Pinpoint the cell where the given text exists, returning its [x, y] midpoint coordinate. 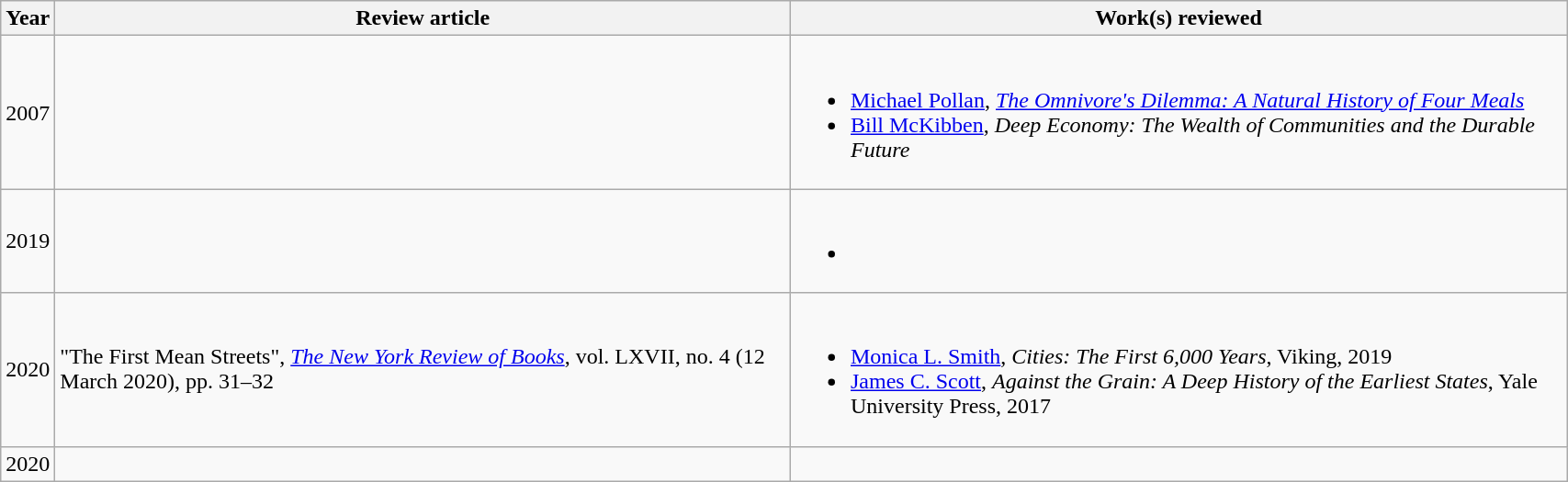
2007 [28, 112]
2019 [28, 241]
Michael Pollan, The Omnivore's Dilemma: A Natural History of Four MealsBill McKibben, Deep Economy: The Wealth of Communities and the Durable Future [1178, 112]
"The First Mean Streets", The New York Review of Books, vol. LXVII, no. 4 (12 March 2020), pp. 31–32 [423, 369]
Work(s) reviewed [1178, 18]
Review article [423, 18]
Year [28, 18]
